Find where the given text appears and provide that cell's center as (X, Y) coordinate. 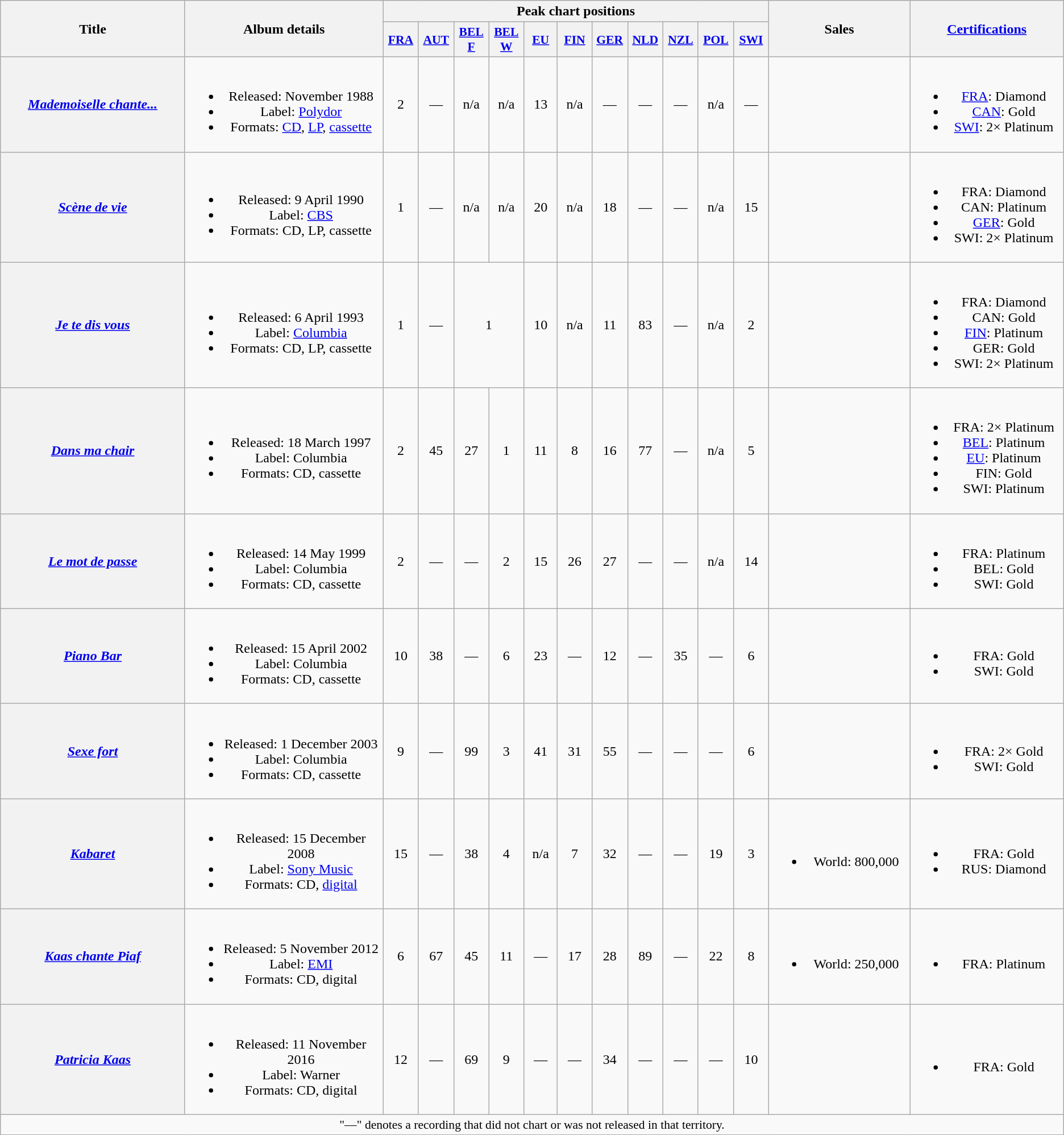
BEL W (506, 40)
Piano Bar (93, 656)
Sexe fort (93, 751)
23 (541, 656)
Certifications (987, 28)
Released: November 1988Label: PolydorFormats: CD, LP, cassette (284, 105)
Released: 11 November 2016Label: WarnerFormats: CD, digital (284, 1059)
POL (716, 40)
Sales (839, 28)
17 (575, 956)
41 (541, 751)
19 (716, 854)
69 (471, 1059)
7 (575, 854)
35 (680, 656)
34 (609, 1059)
NLD (645, 40)
31 (575, 751)
Kaas chante Piaf (93, 956)
99 (471, 751)
18 (609, 207)
Dans ma chair (93, 450)
World: 250,000 (839, 956)
Released: 9 April 1990Label: CBSFormats: CD, LP, cassette (284, 207)
Le mot de passe (93, 561)
4 (506, 854)
AUT (436, 40)
Scène de vie (93, 207)
5 (751, 450)
GER (609, 40)
FRA: DiamondCAN: GoldFIN: PlatinumGER: GoldSWI: 2× Platinum (987, 325)
Je te dis vous (93, 325)
FRA: GoldSWI: Gold (987, 656)
32 (609, 854)
FRA: GoldRUS: Diamond (987, 854)
FRA: 2× GoldSWI: Gold (987, 751)
Released: 15 December 2008Label: Sony MusicFormats: CD, digital (284, 854)
EU (541, 40)
Title (93, 28)
Mademoiselle chante... (93, 105)
77 (645, 450)
Released: 5 November 2012Label: EMIFormats: CD, digital (284, 956)
FRA: DiamondCAN: GoldSWI: 2× Platinum (987, 105)
67 (436, 956)
Released: 1 December 2003Label: ColumbiaFormats: CD, cassette (284, 751)
28 (609, 956)
16 (609, 450)
"—" denotes a recording that did not chart or was not released in that territory. (532, 1125)
Patricia Kaas (93, 1059)
20 (541, 207)
13 (541, 105)
Released: 15 April 2002Label: ColumbiaFormats: CD, cassette (284, 656)
SWI (751, 40)
FRA: DiamondCAN: PlatinumGER: GoldSWI: 2× Platinum (987, 207)
Peak chart positions (576, 11)
22 (716, 956)
FIN (575, 40)
89 (645, 956)
Released: 18 March 1997Label: ColumbiaFormats: CD, cassette (284, 450)
FRA: Platinum (987, 956)
Released: 6 April 1993Label: ColumbiaFormats: CD, LP, cassette (284, 325)
World: 800,000 (839, 854)
83 (645, 325)
NZL (680, 40)
Album details (284, 28)
FRA: PlatinumBEL: GoldSWI: Gold (987, 561)
FRA: 2× PlatinumBEL: PlatinumEU: PlatinumFIN: GoldSWI: Platinum (987, 450)
26 (575, 561)
FRA (401, 40)
FRA: Gold (987, 1059)
BEL F (471, 40)
14 (751, 561)
Kabaret (93, 854)
55 (609, 751)
Released: 14 May 1999Label: ColumbiaFormats: CD, cassette (284, 561)
